Search for the cell housing the specified text and yield its (x, y) center coordinate. 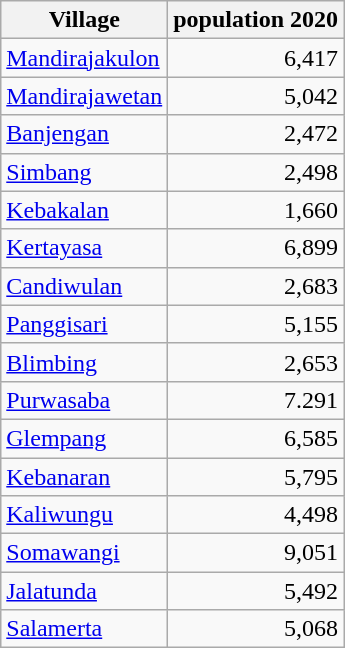
6,585 (256, 438)
2,683 (256, 286)
5,795 (256, 477)
6,899 (256, 248)
6,417 (256, 58)
1,660 (256, 210)
Salamerta (84, 629)
population 2020 (256, 20)
5,492 (256, 591)
2,653 (256, 362)
Banjengan (84, 134)
Kebanaran (84, 477)
2,498 (256, 172)
2,472 (256, 134)
Jalatunda (84, 591)
Kebakalan (84, 210)
7.291 (256, 400)
5,042 (256, 96)
5,155 (256, 324)
Somawangi (84, 553)
Blimbing (84, 362)
Village (84, 20)
Purwasaba (84, 400)
Candiwulan (84, 286)
Kertayasa (84, 248)
9,051 (256, 553)
Glempang (84, 438)
Simbang (84, 172)
Mandirajawetan (84, 96)
Mandirajakulon (84, 58)
4,498 (256, 515)
Panggisari (84, 324)
5,068 (256, 629)
Kaliwungu (84, 515)
